Search for the cell housing the specified text and yield its (x, y) center coordinate. 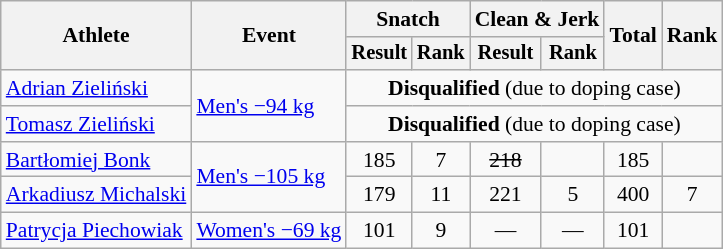
Men's −105 kg (268, 178)
Women's −69 kg (268, 231)
Clean & Jerk (538, 19)
179 (379, 195)
Men's −94 kg (268, 106)
5 (572, 195)
Total (632, 36)
Adrian Zieliński (96, 88)
Tomasz Zieliński (96, 124)
221 (506, 195)
11 (441, 195)
Patrycja Piechowiak (96, 231)
Event (268, 36)
Athlete (96, 36)
Bartłomiej Bonk (96, 160)
218 (506, 160)
Arkadiusz Michalski (96, 195)
Snatch (408, 19)
400 (632, 195)
9 (441, 231)
